Extract the (X, Y) coordinate from the center of the cell holding the provided text.  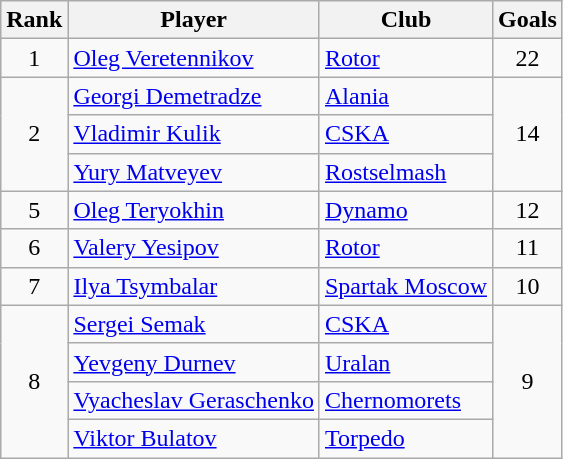
6 (34, 248)
Goals (528, 20)
Oleg Veretennikov (194, 58)
Oleg Teryokhin (194, 210)
Georgi Demetradze (194, 96)
Valery Yesipov (194, 248)
Chernomorets (406, 400)
Vladimir Kulik (194, 134)
11 (528, 248)
12 (528, 210)
Uralan (406, 362)
14 (528, 134)
Alania (406, 96)
Rank (34, 20)
7 (34, 286)
Sergei Semak (194, 324)
Yury Matveyev (194, 172)
Yevgeny Durnev (194, 362)
Dynamo (406, 210)
2 (34, 134)
Player (194, 20)
8 (34, 381)
9 (528, 381)
Club (406, 20)
10 (528, 286)
Torpedo (406, 438)
Viktor Bulatov (194, 438)
1 (34, 58)
Vyacheslav Geraschenko (194, 400)
Rostselmash (406, 172)
Spartak Moscow (406, 286)
22 (528, 58)
Ilya Tsymbalar (194, 286)
5 (34, 210)
